For the text-containing cell, return its midpoint in [x, y] coordinate format. 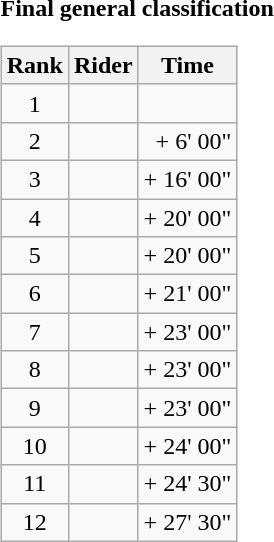
10 [34, 446]
+ 24' 30" [188, 484]
+ 27' 30" [188, 522]
+ 21' 00" [188, 294]
Rider [103, 65]
5 [34, 256]
Rank [34, 65]
7 [34, 332]
6 [34, 294]
8 [34, 370]
Time [188, 65]
+ 24' 00" [188, 446]
+ 6' 00" [188, 141]
2 [34, 141]
4 [34, 217]
3 [34, 179]
+ 16' 00" [188, 179]
12 [34, 522]
1 [34, 103]
11 [34, 484]
9 [34, 408]
